Find where the given text appears and provide that cell's center as (X, Y) coordinate. 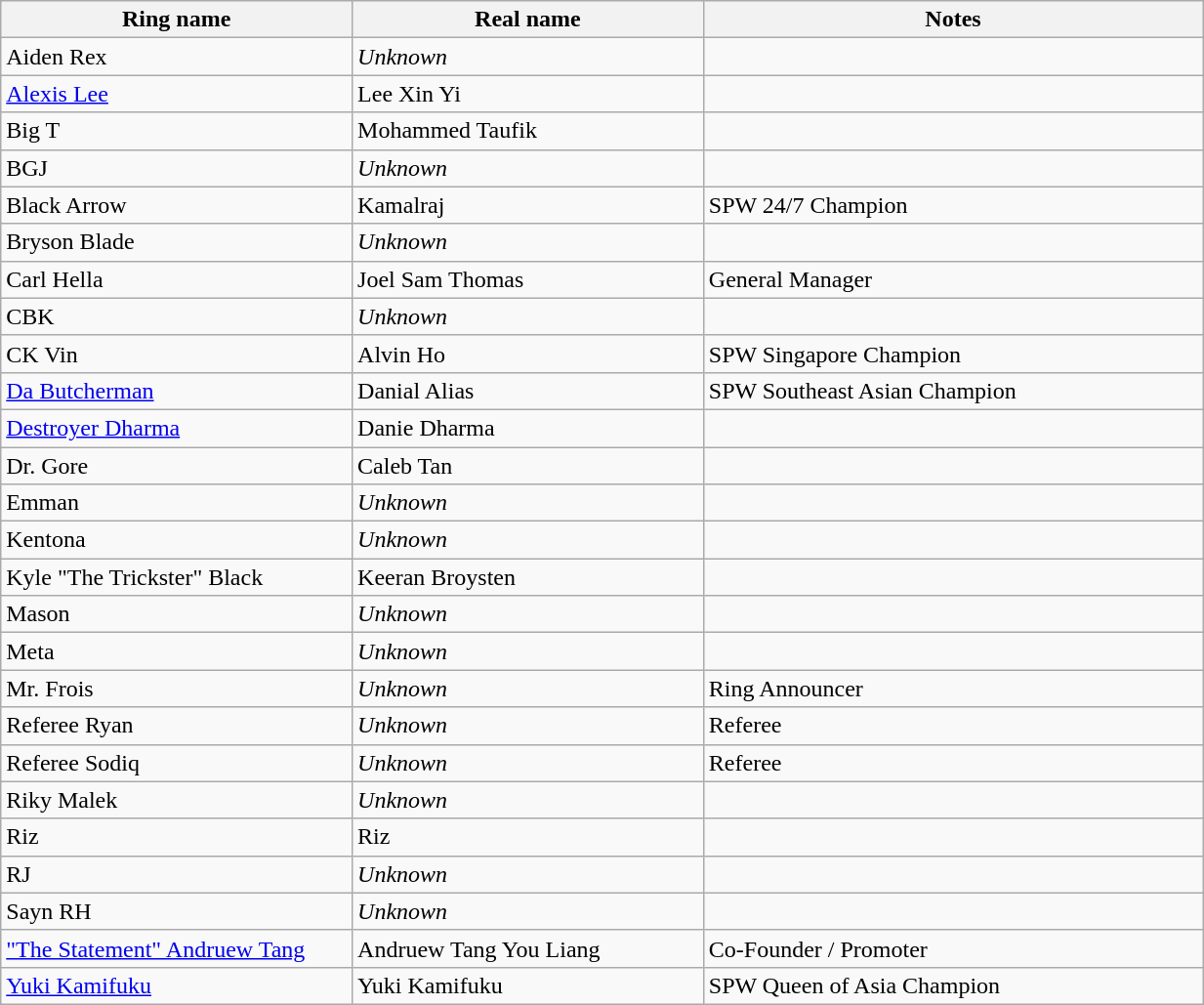
Lee Xin Yi (528, 94)
Big T (177, 131)
Notes (953, 20)
Alvin Ho (528, 354)
Ring Announcer (953, 689)
General Manager (953, 279)
SPW Singapore Champion (953, 354)
RJ (177, 874)
Referee Sodiq (177, 763)
Danie Dharma (528, 428)
BGJ (177, 168)
Black Arrow (177, 205)
SPW Queen of Asia Champion (953, 985)
Bryson Blade (177, 242)
Emman (177, 503)
Danial Alias (528, 391)
Keeran Broysten (528, 577)
Kentona (177, 540)
CK Vin (177, 354)
Ring name (177, 20)
Caleb Tan (528, 466)
Andruew Tang You Liang (528, 948)
Destroyer Dharma (177, 428)
Sayn RH (177, 911)
Mohammed Taufik (528, 131)
Kamalraj (528, 205)
Riky Malek (177, 800)
Real name (528, 20)
Da Butcherman (177, 391)
Kyle "The Trickster" Black (177, 577)
Co-Founder / Promoter (953, 948)
"The Statement" Andruew Tang (177, 948)
SPW Southeast Asian Champion (953, 391)
CBK (177, 316)
Joel Sam Thomas (528, 279)
Alexis Lee (177, 94)
Dr. Gore (177, 466)
Mr. Frois (177, 689)
Carl Hella (177, 279)
Aiden Rex (177, 57)
Mason (177, 614)
Referee Ryan (177, 726)
Meta (177, 651)
SPW 24/7 Champion (953, 205)
